Scan for the cell matching the given text and deliver its [x, y] coordinate at center. 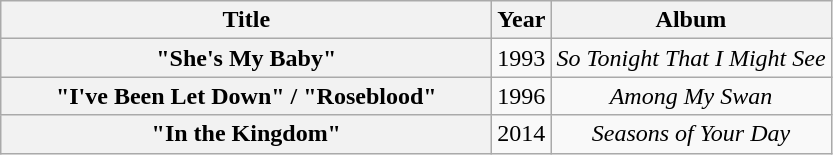
2014 [522, 134]
"I've Been Let Down" / "Roseblood" [246, 96]
Album [691, 20]
So Tonight That I Might See [691, 58]
1993 [522, 58]
Year [522, 20]
"In the Kingdom" [246, 134]
Among My Swan [691, 96]
"She's My Baby" [246, 58]
Title [246, 20]
Seasons of Your Day [691, 134]
1996 [522, 96]
